Search for the cell housing the specified text and yield its (x, y) center coordinate. 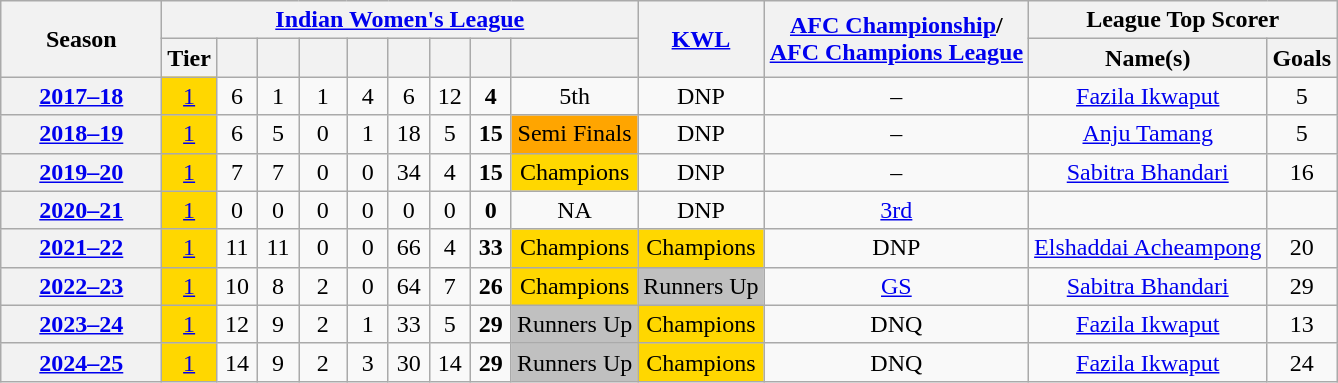
Anju Tamang (1148, 134)
Semi Finals (574, 134)
10 (236, 286)
20 (1302, 248)
66 (408, 248)
8 (278, 286)
16 (1302, 172)
30 (408, 362)
AFC Championship/AFC Champions League (896, 39)
Goals (1302, 58)
2022–23 (82, 286)
Tier (190, 58)
League Top Scorer (1183, 20)
Season (82, 39)
2021–22 (82, 248)
64 (408, 286)
26 (490, 286)
18 (408, 134)
3rd (896, 210)
24 (1302, 362)
2020–21 (82, 210)
KWL (701, 39)
2018–19 (82, 134)
GS (896, 286)
5th (574, 96)
2017–18 (82, 96)
NA (574, 210)
Indian Women's League (400, 20)
Elshaddai Acheampong (1148, 248)
2023–24 (82, 324)
34 (408, 172)
2024–25 (82, 362)
Name(s) (1148, 58)
2019–20 (82, 172)
3 (368, 362)
13 (1302, 324)
